Identify which cell holds the provided text, then report its [X, Y] central coordinate. 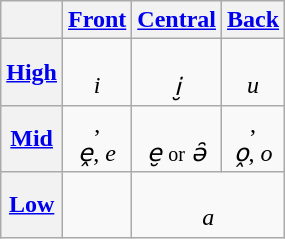
High [32, 72]
i̮ [177, 72]
Mid [32, 138]
Central [177, 20]
, ḙ, e [98, 138]
e̮ or ə̑ [177, 138]
Back [254, 20]
, o̭, o [254, 138]
Low [32, 204]
a [208, 204]
Front [98, 20]
u [254, 72]
i [98, 72]
